Pinpoint the cell where the given text exists, returning its [x, y] midpoint coordinate. 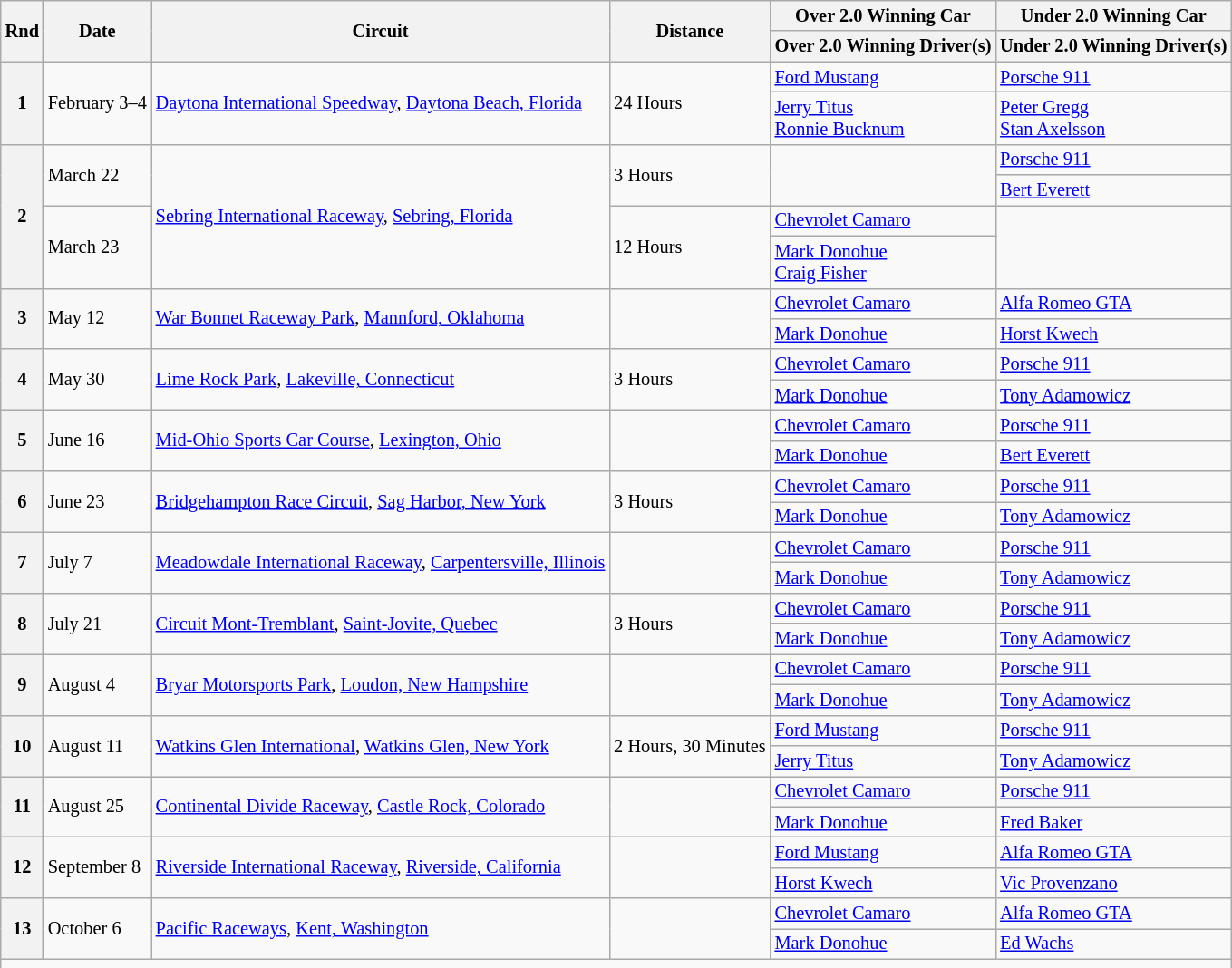
May 30 [98, 379]
2 Hours, 30 Minutes [689, 745]
July 7 [98, 562]
August 25 [98, 807]
Over 2.0 Winning Car [883, 15]
24 Hours [689, 103]
August 4 [98, 683]
11 [22, 807]
Bridgehampton Race Circuit, Sag Harbor, New York [381, 502]
February 3–4 [98, 103]
May 12 [98, 319]
Daytona International Speedway, Daytona Beach, Florida [381, 103]
Continental Divide Raceway, Castle Rock, Colorado [381, 807]
5 [22, 440]
March 23 [98, 247]
Ed Wachs [1113, 944]
Rnd [22, 31]
October 6 [98, 928]
12 [22, 866]
September 8 [98, 866]
3 [22, 319]
Under 2.0 Winning Driver(s) [1113, 46]
9 [22, 683]
July 21 [98, 624]
June 23 [98, 502]
Jerry Titus [883, 760]
Under 2.0 Winning Car [1113, 15]
1 [22, 103]
Vic Provenzano [1113, 883]
War Bonnet Raceway Park, Mannford, Oklahoma [381, 319]
August 11 [98, 745]
4 [22, 379]
10 [22, 745]
Bryar Motorsports Park, Loudon, New Hampshire [381, 683]
12 Hours [689, 247]
Jerry Titus Ronnie Bucknum [883, 118]
Lime Rock Park, Lakeville, Connecticut [381, 379]
2 [22, 216]
Fred Baker [1113, 822]
Circuit [381, 31]
Watkins Glen International, Watkins Glen, New York [381, 745]
Sebring International Raceway, Sebring, Florida [381, 216]
Meadowdale International Raceway, Carpentersville, Illinois [381, 562]
Mark Donohue Craig Fisher [883, 262]
March 22 [98, 174]
Pacific Raceways, Kent, Washington [381, 928]
8 [22, 624]
7 [22, 562]
Distance [689, 31]
June 16 [98, 440]
Riverside International Raceway, Riverside, California [381, 866]
Mid-Ohio Sports Car Course, Lexington, Ohio [381, 440]
13 [22, 928]
Date [98, 31]
6 [22, 502]
Over 2.0 Winning Driver(s) [883, 46]
Circuit Mont-Tremblant, Saint-Jovite, Quebec [381, 624]
Peter Gregg Stan Axelsson [1113, 118]
